Provide the (X, Y) coordinate of the cell's center where the given text is located.  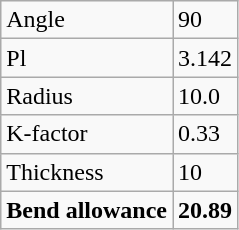
Angle (87, 20)
K-factor (87, 134)
Radius (87, 96)
90 (204, 20)
Bend allowance (87, 210)
10 (204, 172)
0.33 (204, 134)
Pl (87, 58)
10.0 (204, 96)
3.142 (204, 58)
Thickness (87, 172)
20.89 (204, 210)
